Capture the cell that displays the provided text and extract its [x, y] central coordinate. 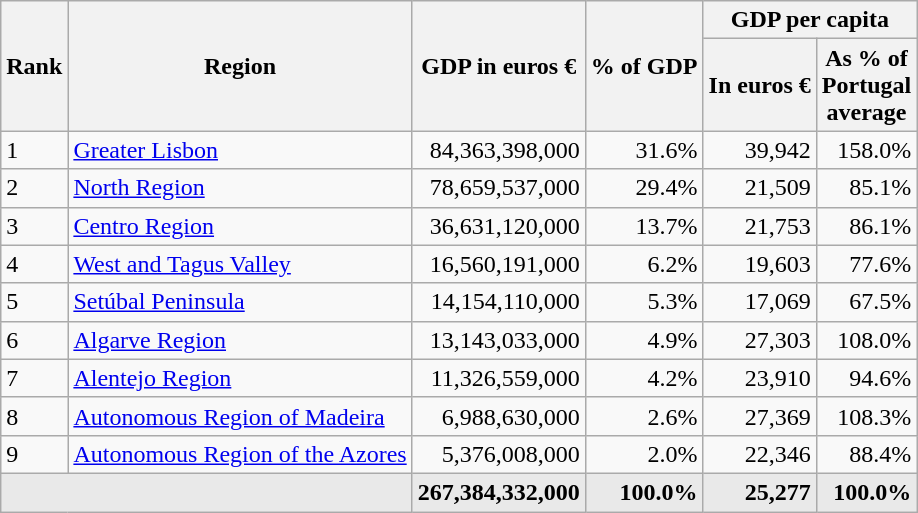
Greater Lisbon [240, 150]
25,277 [760, 492]
5,376,008,000 [498, 454]
3 [34, 226]
Autonomous Region of Madeira [240, 416]
108.0% [866, 340]
14,154,110,000 [498, 302]
In euros € [760, 85]
22,346 [760, 454]
21,753 [760, 226]
267,384,332,000 [498, 492]
158.0% [866, 150]
Region [240, 66]
1 [34, 150]
67.5% [866, 302]
85.1% [866, 188]
West and Tagus Valley [240, 264]
23,910 [760, 378]
4.9% [644, 340]
27,369 [760, 416]
As % ofPortugalaverage [866, 85]
17,069 [760, 302]
27,303 [760, 340]
11,326,559,000 [498, 378]
GDP per capita [810, 20]
19,603 [760, 264]
Rank [34, 66]
84,363,398,000 [498, 150]
21,509 [760, 188]
GDP in euros € [498, 66]
29.4% [644, 188]
Centro Region [240, 226]
4.2% [644, 378]
2 [34, 188]
% of GDP [644, 66]
5 [34, 302]
78,659,537,000 [498, 188]
Setúbal Peninsula [240, 302]
6,988,630,000 [498, 416]
7 [34, 378]
108.3% [866, 416]
77.6% [866, 264]
31.6% [644, 150]
39,942 [760, 150]
94.6% [866, 378]
13.7% [644, 226]
86.1% [866, 226]
16,560,191,000 [498, 264]
13,143,033,000 [498, 340]
5.3% [644, 302]
36,631,120,000 [498, 226]
9 [34, 454]
Alentejo Region [240, 378]
2.0% [644, 454]
6 [34, 340]
8 [34, 416]
6.2% [644, 264]
Autonomous Region of the Azores [240, 454]
2.6% [644, 416]
Algarve Region [240, 340]
North Region [240, 188]
88.4% [866, 454]
4 [34, 264]
